From the cell containing the given text, extract its center point as [X, Y] coordinate. 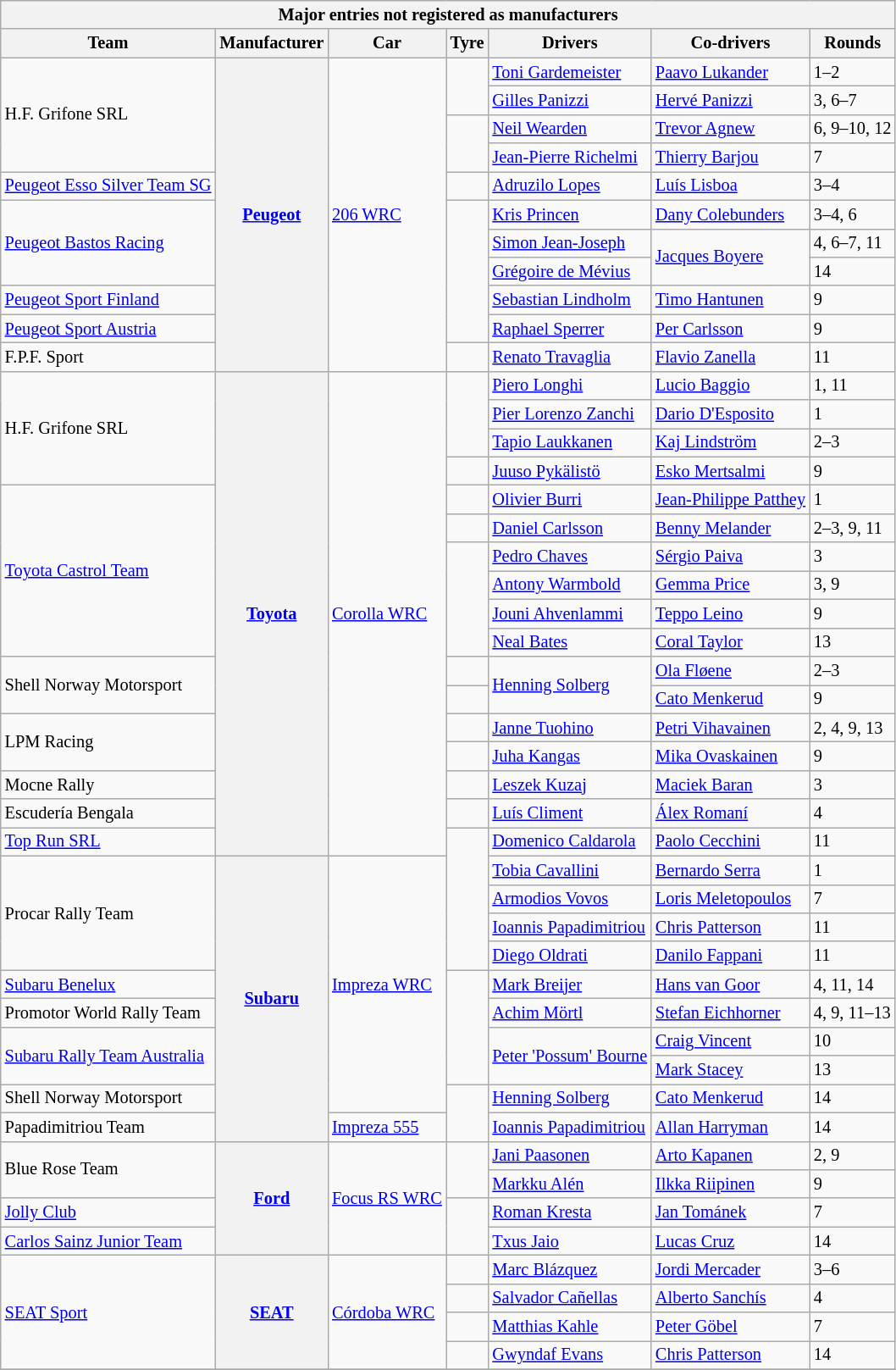
Drivers [569, 43]
4, 11, 14 [852, 985]
Domenico Caldarola [569, 841]
Mika Ovaskainen [730, 756]
Toyota Castrol Team [108, 570]
Promotor World Rally Team [108, 1012]
Álex Romaní [730, 813]
Hans van Goor [730, 985]
Adruzilo Lopes [569, 186]
Piero Longhi [569, 385]
Maciek Baran [730, 785]
1–2 [852, 72]
Kris Princen [569, 214]
Luís Climent [569, 813]
Peugeot Esso Silver Team SG [108, 186]
Coral Taylor [730, 642]
10 [852, 1041]
Grégoire de Mévius [569, 271]
Mocne Rally [108, 785]
Luís Lisboa [730, 186]
Car [387, 43]
Carlos Sainz Junior Team [108, 1241]
Peugeot Bastos Racing [108, 242]
Txus Jaio [569, 1241]
Subaru Rally Team Australia [108, 1056]
Jean-Philippe Patthey [730, 499]
Impreza WRC [387, 985]
Mark Stacey [730, 1070]
Olivier Burri [569, 499]
Marc Blázquez [569, 1269]
Ford [271, 1198]
Renato Travaglia [569, 357]
Gilles Panizzi [569, 100]
Subaru [271, 998]
Blue Rose Team [108, 1169]
Trevor Agnew [730, 129]
Tapio Laukkanen [569, 442]
Raphael Sperrer [569, 329]
Peugeot [271, 214]
2, 9 [852, 1156]
Toyota [271, 613]
Procar Rally Team [108, 913]
SEAT [271, 1312]
Paavo Lukander [730, 72]
Daniel Carlsson [569, 528]
Bernardo Serra [730, 870]
Markku Alén [569, 1184]
Team [108, 43]
Jan Tománek [730, 1212]
Flavio Zanella [730, 357]
3–4, 6 [852, 214]
Peugeot Sport Finland [108, 300]
Petri Vihavainen [730, 728]
Tyre [467, 43]
Simon Jean-Joseph [569, 243]
Peugeot Sport Austria [108, 329]
Dario D'Esposito [730, 414]
3–4 [852, 186]
Loris Meletopoulos [730, 899]
Juha Kangas [569, 756]
Benny Melander [730, 528]
Kaj Lindström [730, 442]
Armodios Vovos [569, 899]
Major entries not registered as manufacturers [449, 14]
Roman Kresta [569, 1212]
Jordi Mercader [730, 1269]
Jacques Boyere [730, 258]
Córdoba WRC [387, 1312]
Achim Mörtl [569, 1012]
Neal Bates [569, 642]
2, 4, 9, 13 [852, 728]
Salvador Cañellas [569, 1298]
Corolla WRC [387, 613]
Co-drivers [730, 43]
1, 11 [852, 385]
Matthias Kahle [569, 1327]
Ola Fløene [730, 670]
2–3, 9, 11 [852, 528]
Neil Wearden [569, 129]
Thierry Barjou [730, 158]
Pier Lorenzo Zanchi [569, 414]
Allan Harryman [730, 1127]
Sebastian Lindholm [569, 300]
Jouni Ahvenlammi [569, 613]
3, 6–7 [852, 100]
Sérgio Paiva [730, 557]
Escudería Bengala [108, 813]
Antony Warmbold [569, 585]
Janne Tuohino [569, 728]
Gemma Price [730, 585]
Toni Gardemeister [569, 72]
Jani Paasonen [569, 1156]
Stefan Eichhorner [730, 1012]
Subaru Benelux [108, 985]
Gwyndaf Evans [569, 1355]
Jolly Club [108, 1212]
3, 9 [852, 585]
Timo Hantunen [730, 300]
Danilo Fappani [730, 956]
Per Carlsson [730, 329]
Leszek Kuzaj [569, 785]
Arto Kapanen [730, 1156]
Paolo Cecchini [730, 841]
Lucas Cruz [730, 1241]
Pedro Chaves [569, 557]
6, 9–10, 12 [852, 129]
Lucio Baggio [730, 385]
Jean-Pierre Richelmi [569, 158]
Diego Oldrati [569, 956]
F.P.F. Sport [108, 357]
Impreza 555 [387, 1127]
LPM Racing [108, 742]
Craig Vincent [730, 1041]
SEAT Sport [108, 1312]
Peter 'Possum' Bourne [569, 1056]
Rounds [852, 43]
3–6 [852, 1269]
Alberto Sanchís [730, 1298]
Focus RS WRC [387, 1198]
Juuso Pykälistö [569, 471]
4, 9, 11–13 [852, 1012]
Dany Colebunders [730, 214]
Manufacturer [271, 43]
Top Run SRL [108, 841]
4, 6–7, 11 [852, 243]
206 WRC [387, 214]
Peter Göbel [730, 1327]
Teppo Leino [730, 613]
Esko Mertsalmi [730, 471]
Mark Breijer [569, 985]
Ilkka Riipinen [730, 1184]
Papadimitriou Team [108, 1127]
Tobia Cavallini [569, 870]
Hervé Panizzi [730, 100]
